Search for the cell housing the specified text and yield its [X, Y] center coordinate. 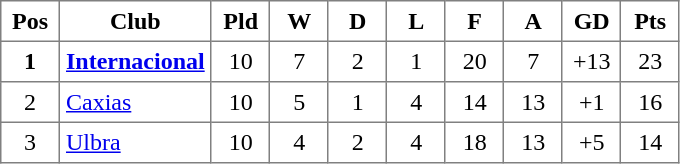
Internacional [135, 61]
Caxias [135, 102]
GD [591, 21]
+5 [591, 142]
+1 [591, 102]
5 [299, 102]
F [474, 21]
A [533, 21]
L [416, 21]
3 [30, 142]
Pld [240, 21]
Pos [30, 21]
23 [650, 61]
Pts [650, 21]
20 [474, 61]
W [299, 21]
16 [650, 102]
Ulbra [135, 142]
+13 [591, 61]
18 [474, 142]
Club [135, 21]
D [357, 21]
